Find where the given text appears and provide that cell's center as (x, y) coordinate. 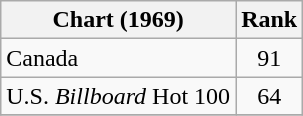
U.S. Billboard Hot 100 (118, 96)
91 (270, 58)
64 (270, 96)
Rank (270, 20)
Canada (118, 58)
Chart (1969) (118, 20)
